Search for the cell housing the specified text and yield its (x, y) center coordinate. 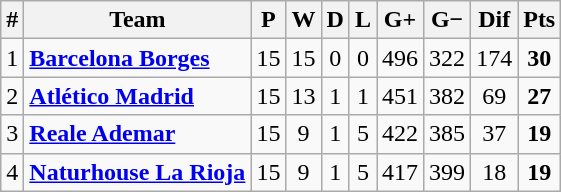
385 (448, 134)
37 (494, 134)
Naturhouse La Rioja (138, 172)
P (268, 20)
D (335, 20)
Dif (494, 20)
399 (448, 172)
322 (448, 58)
27 (540, 96)
422 (400, 134)
4 (12, 172)
174 (494, 58)
2 (12, 96)
382 (448, 96)
Atlético Madrid (138, 96)
G− (448, 20)
69 (494, 96)
# (12, 20)
451 (400, 96)
Barcelona Borges (138, 58)
417 (400, 172)
Team (138, 20)
13 (304, 96)
18 (494, 172)
W (304, 20)
Reale Ademar (138, 134)
496 (400, 58)
3 (12, 134)
G+ (400, 20)
30 (540, 58)
Pts (540, 20)
L (362, 20)
